Determine the [X, Y] coordinate at the center of the cell enclosing the given text.  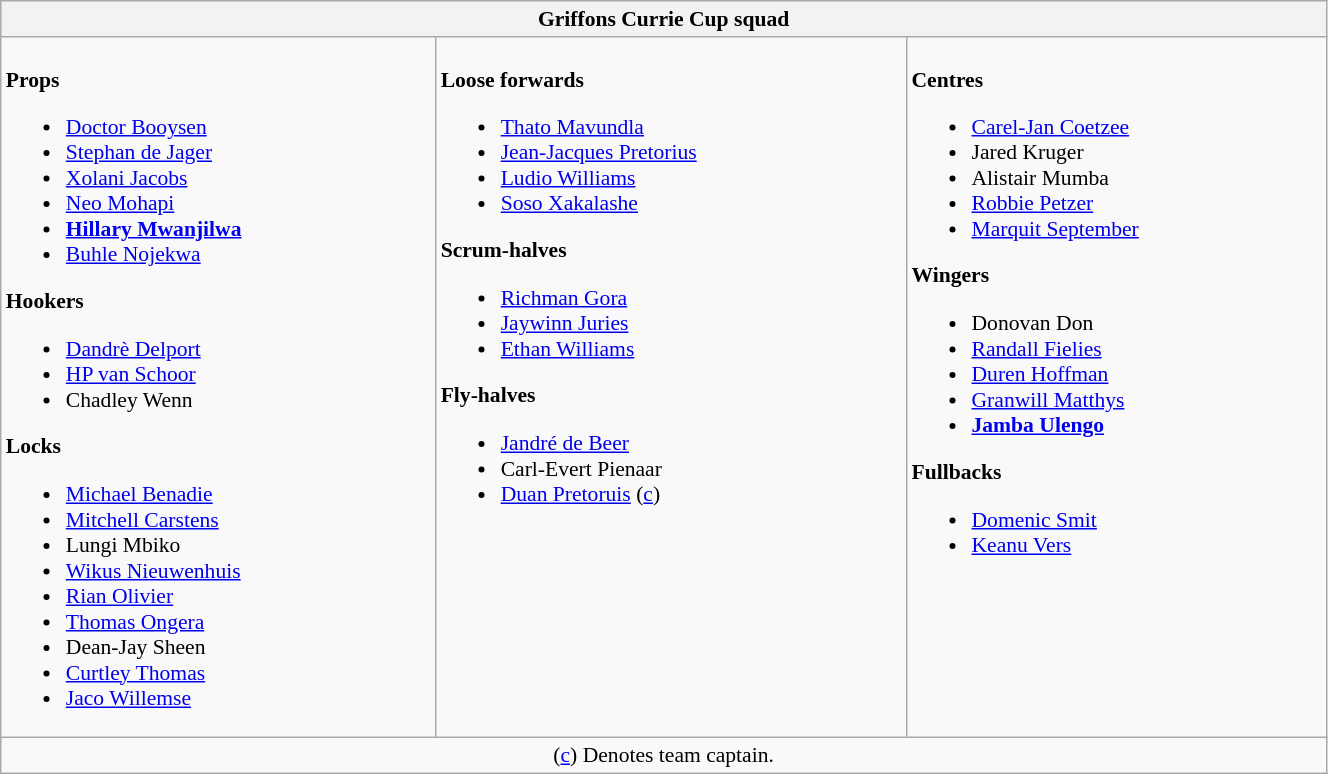
Griffons Currie Cup squad [664, 19]
(c) Denotes team captain. [664, 755]
